Identify which cell holds the provided text, then report its (X, Y) central coordinate. 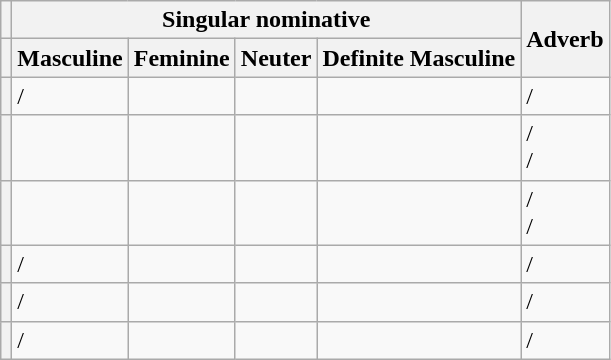
Singular nominative (266, 20)
Masculine (70, 58)
Adverb (565, 39)
Definite Masculine (419, 58)
Neuter (276, 58)
Feminine (182, 58)
